Return (x, y) of the center of cell containing provided text 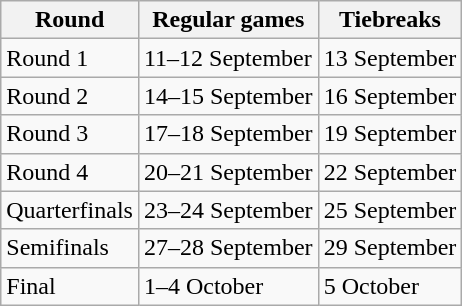
1–4 October (228, 286)
Regular games (228, 20)
Tiebreaks (390, 20)
17–18 September (228, 134)
29 September (390, 248)
Final (70, 286)
Round 1 (70, 58)
5 October (390, 286)
25 September (390, 210)
Semifinals (70, 248)
13 September (390, 58)
Round (70, 20)
Round 4 (70, 172)
11–12 September (228, 58)
14–15 September (228, 96)
Round 2 (70, 96)
Round 3 (70, 134)
22 September (390, 172)
16 September (390, 96)
23–24 September (228, 210)
Quarterfinals (70, 210)
20–21 September (228, 172)
27–28 September (228, 248)
19 September (390, 134)
